From the cell containing the given text, extract its center point as [X, Y] coordinate. 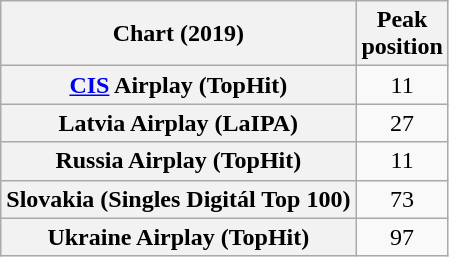
Russia Airplay (TopHit) [178, 161]
CIS Airplay (TopHit) [178, 85]
73 [402, 199]
Peakposition [402, 34]
97 [402, 237]
Chart (2019) [178, 34]
Latvia Airplay (LaIPA) [178, 123]
Slovakia (Singles Digitál Top 100) [178, 199]
Ukraine Airplay (TopHit) [178, 237]
27 [402, 123]
